Determine the (X, Y) coordinate at the center of the cell enclosing the given text.  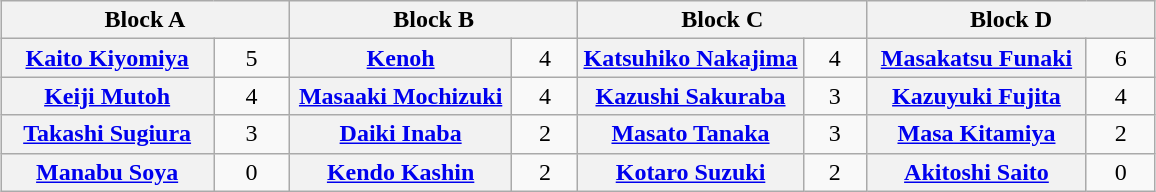
Akitoshi Saito (977, 172)
Block A (146, 20)
Kaito Kiyomiya (108, 58)
6 (1120, 58)
Masato Tanaka (690, 134)
Kenoh (400, 58)
Kendo Kashin (400, 172)
Kotaro Suzuki (690, 172)
Block C (722, 20)
Manabu Soya (108, 172)
Masa Kitamiya (977, 134)
Masakatsu Funaki (977, 58)
Takashi Sugiura (108, 134)
5 (252, 58)
Block B (434, 20)
Kazuyuki Fujita (977, 96)
Daiki Inaba (400, 134)
Masaaki Mochizuki (400, 96)
Block D (1012, 20)
Katsuhiko Nakajima (690, 58)
Kazushi Sakuraba (690, 96)
Keiji Mutoh (108, 96)
